Return [X, Y] of the center of cell containing provided text 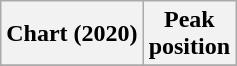
Chart (2020) [72, 34]
Peakposition [189, 34]
